Find where the given text appears and provide that cell's center as [X, Y] coordinate. 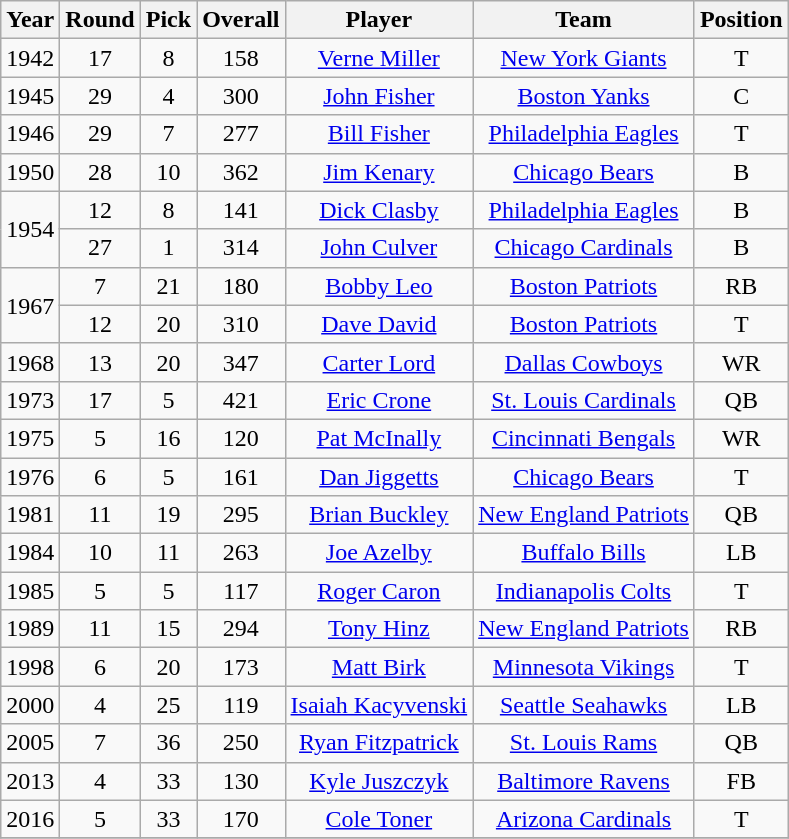
Minnesota Vikings [584, 667]
Player [379, 20]
1967 [30, 305]
Dave David [379, 324]
1998 [30, 667]
173 [241, 667]
1945 [30, 96]
28 [100, 172]
Arizona Cardinals [584, 819]
Bobby Leo [379, 286]
294 [241, 629]
Joe Azelby [379, 553]
1 [168, 248]
250 [241, 743]
Dan Jiggetts [379, 477]
25 [168, 705]
158 [241, 58]
2016 [30, 819]
119 [241, 705]
Cincinnati Bengals [584, 438]
117 [241, 591]
130 [241, 781]
Eric Crone [379, 400]
Indianapolis Colts [584, 591]
170 [241, 819]
FB [741, 781]
Chicago Cardinals [584, 248]
161 [241, 477]
1950 [30, 172]
Brian Buckley [379, 515]
C [741, 96]
1973 [30, 400]
Pick [168, 20]
Jim Kenary [379, 172]
Tony Hinz [379, 629]
15 [168, 629]
1984 [30, 553]
Overall [241, 20]
Carter Lord [379, 362]
347 [241, 362]
295 [241, 515]
Position [741, 20]
310 [241, 324]
Buffalo Bills [584, 553]
Boston Yanks [584, 96]
John Culver [379, 248]
421 [241, 400]
Round [100, 20]
13 [100, 362]
Seattle Seahawks [584, 705]
2013 [30, 781]
1942 [30, 58]
27 [100, 248]
277 [241, 134]
Ryan Fitzpatrick [379, 743]
120 [241, 438]
1985 [30, 591]
Kyle Juszczyk [379, 781]
141 [241, 210]
Baltimore Ravens [584, 781]
Matt Birk [379, 667]
16 [168, 438]
Team [584, 20]
19 [168, 515]
300 [241, 96]
Dick Clasby [379, 210]
36 [168, 743]
St. Louis Cardinals [584, 400]
Verne Miller [379, 58]
1954 [30, 229]
1976 [30, 477]
2005 [30, 743]
180 [241, 286]
1989 [30, 629]
St. Louis Rams [584, 743]
Bill Fisher [379, 134]
New York Giants [584, 58]
1968 [30, 362]
Isaiah Kacyvenski [379, 705]
Cole Toner [379, 819]
Dallas Cowboys [584, 362]
Year [30, 20]
John Fisher [379, 96]
1981 [30, 515]
362 [241, 172]
1946 [30, 134]
Roger Caron [379, 591]
314 [241, 248]
2000 [30, 705]
1975 [30, 438]
263 [241, 553]
21 [168, 286]
Pat McInally [379, 438]
